Search for the cell housing the specified text and yield its [X, Y] center coordinate. 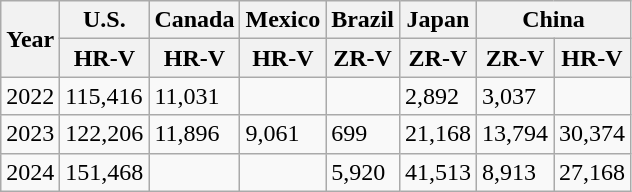
21,168 [438, 134]
13,794 [514, 134]
30,374 [592, 134]
3,037 [514, 96]
U.S. [104, 20]
41,513 [438, 172]
11,031 [194, 96]
699 [363, 134]
8,913 [514, 172]
27,168 [592, 172]
2024 [30, 172]
122,206 [104, 134]
151,468 [104, 172]
Brazil [363, 20]
11,896 [194, 134]
5,920 [363, 172]
Year [30, 39]
Canada [194, 20]
China [553, 20]
2,892 [438, 96]
2023 [30, 134]
Mexico [283, 20]
115,416 [104, 96]
9,061 [283, 134]
Japan [438, 20]
2022 [30, 96]
